Identify which cell holds the provided text, then report its (x, y) central coordinate. 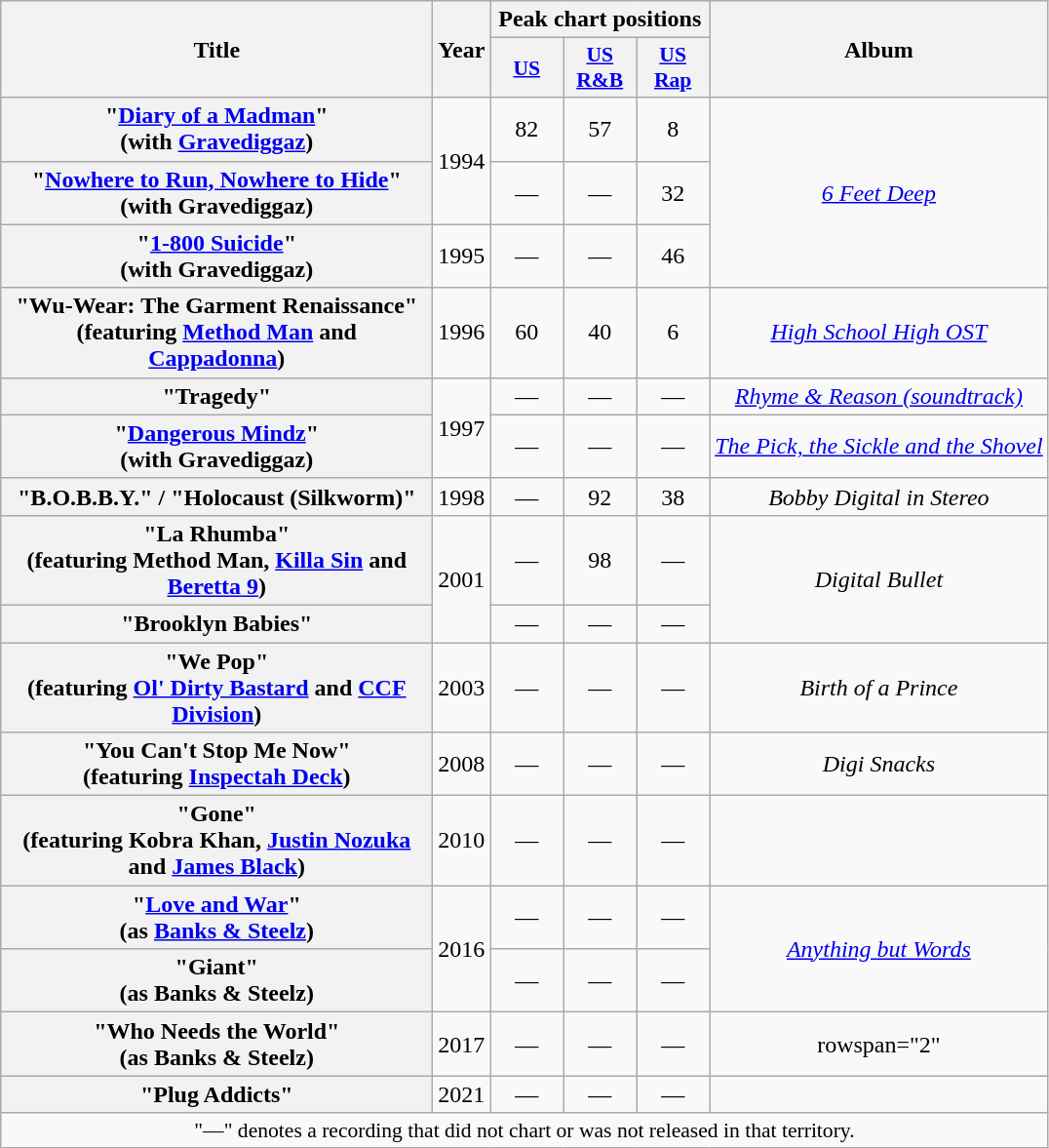
US Rap (673, 68)
Rhyme & Reason (soundtrack) (879, 396)
38 (673, 496)
Anything but Words (879, 949)
82 (526, 129)
Title (216, 49)
1998 (462, 496)
"Brooklyn Babies" (216, 623)
2003 (462, 687)
"Gone"(featuring Kobra Khan, Justin Nozuka and James Black) (216, 841)
"La Rhumba"(featuring Method Man, Killa Sin and Beretta 9) (216, 560)
"Tragedy" (216, 396)
rowspan="2" (879, 1044)
46 (673, 256)
US (526, 68)
"Plug Addicts" (216, 1094)
"1-800 Suicide"(with Gravediggaz) (216, 256)
98 (601, 560)
40 (601, 333)
"Wu-Wear: The Garment Renaissance"(featuring Method Man and Cappadonna) (216, 333)
"B.O.B.B.Y." / "Holocaust (Silkworm)" (216, 496)
60 (526, 333)
"Nowhere to Run, Nowhere to Hide"(with Gravediggaz) (216, 193)
1995 (462, 256)
"You Can't Stop Me Now"(featuring Inspectah Deck) (216, 765)
6 (673, 333)
"—" denotes a recording that did not chart or was not released in that territory. (524, 1130)
2017 (462, 1044)
1997 (462, 427)
High School High OST (879, 333)
"Diary of a Madman"(with Gravediggaz) (216, 129)
"Who Needs the World"(as Banks & Steelz) (216, 1044)
Year (462, 49)
Digi Snacks (879, 765)
2010 (462, 841)
Album (879, 49)
2008 (462, 765)
92 (601, 496)
1996 (462, 333)
"Love and War"(as Banks & Steelz) (216, 917)
Digital Bullet (879, 578)
Bobby Digital in Stereo (879, 496)
"Dangerous Mindz"(with Gravediggaz) (216, 447)
57 (601, 129)
6 Feet Deep (879, 193)
1994 (462, 161)
2021 (462, 1094)
Peak chart positions (601, 20)
2016 (462, 949)
2001 (462, 578)
8 (673, 129)
"Giant"(as Banks & Steelz) (216, 981)
US R&B (601, 68)
The Pick, the Sickle and the Shovel (879, 447)
32 (673, 193)
Birth of a Prince (879, 687)
"We Pop"(featuring Ol' Dirty Bastard and CCF Division) (216, 687)
